From the cell containing the given text, extract its center point as (x, y) coordinate. 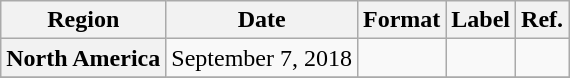
Format (401, 20)
Ref. (542, 20)
September 7, 2018 (262, 58)
Region (84, 20)
Label (481, 20)
North America (84, 58)
Date (262, 20)
